Extract the (x, y) coordinate from the center of the cell holding the provided text.  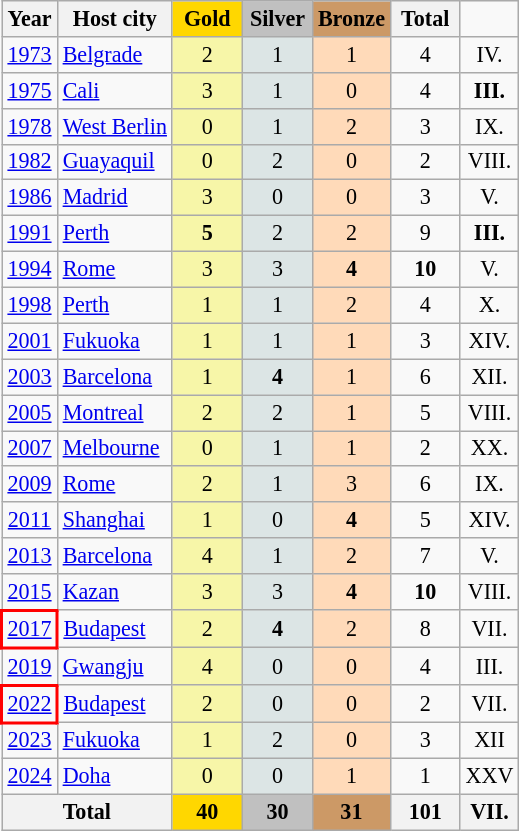
Doha (114, 777)
7 (425, 556)
1973 (30, 54)
1975 (30, 90)
Melbourne (114, 448)
101 (425, 812)
2001 (30, 341)
2003 (30, 377)
2011 (30, 520)
2013 (30, 556)
X. (489, 305)
XX. (489, 448)
Montreal (114, 412)
Gwangju (114, 666)
1978 (30, 126)
Belgrade (114, 54)
2022 (30, 704)
1986 (30, 198)
2024 (30, 777)
Shanghai (114, 520)
Kazan (114, 592)
1991 (30, 233)
1994 (30, 269)
Host city (114, 18)
Silver (277, 18)
IV. (489, 54)
XII (489, 740)
Gold (207, 18)
2005 (30, 412)
XII. (489, 377)
9 (425, 233)
2015 (30, 592)
2007 (30, 448)
40 (207, 812)
West Berlin (114, 126)
1998 (30, 305)
2017 (30, 628)
Bronze (352, 18)
2009 (30, 484)
Year (30, 18)
Guayaquil (114, 162)
30 (277, 812)
XXV (489, 777)
Cali (114, 90)
Madrid (114, 198)
2023 (30, 740)
31 (352, 812)
1982 (30, 162)
8 (425, 628)
2019 (30, 666)
